From the cell containing the given text, extract its center point as [X, Y] coordinate. 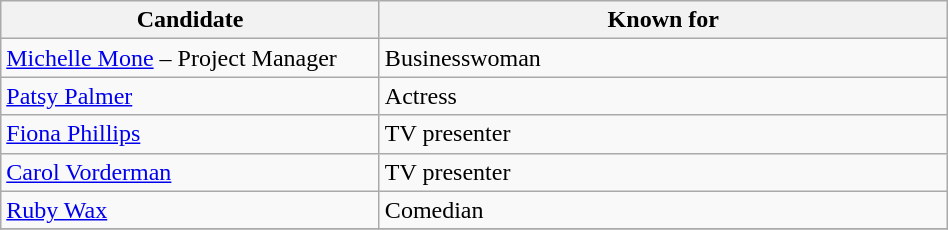
Ruby Wax [190, 210]
Comedian [663, 210]
Carol Vorderman [190, 172]
Fiona Phillips [190, 134]
Michelle Mone – Project Manager [190, 58]
Businesswoman [663, 58]
Candidate [190, 20]
Patsy Palmer [190, 96]
Known for [663, 20]
Actress [663, 96]
